Output the [X, Y] coordinate of the center of the cell containing the given text.  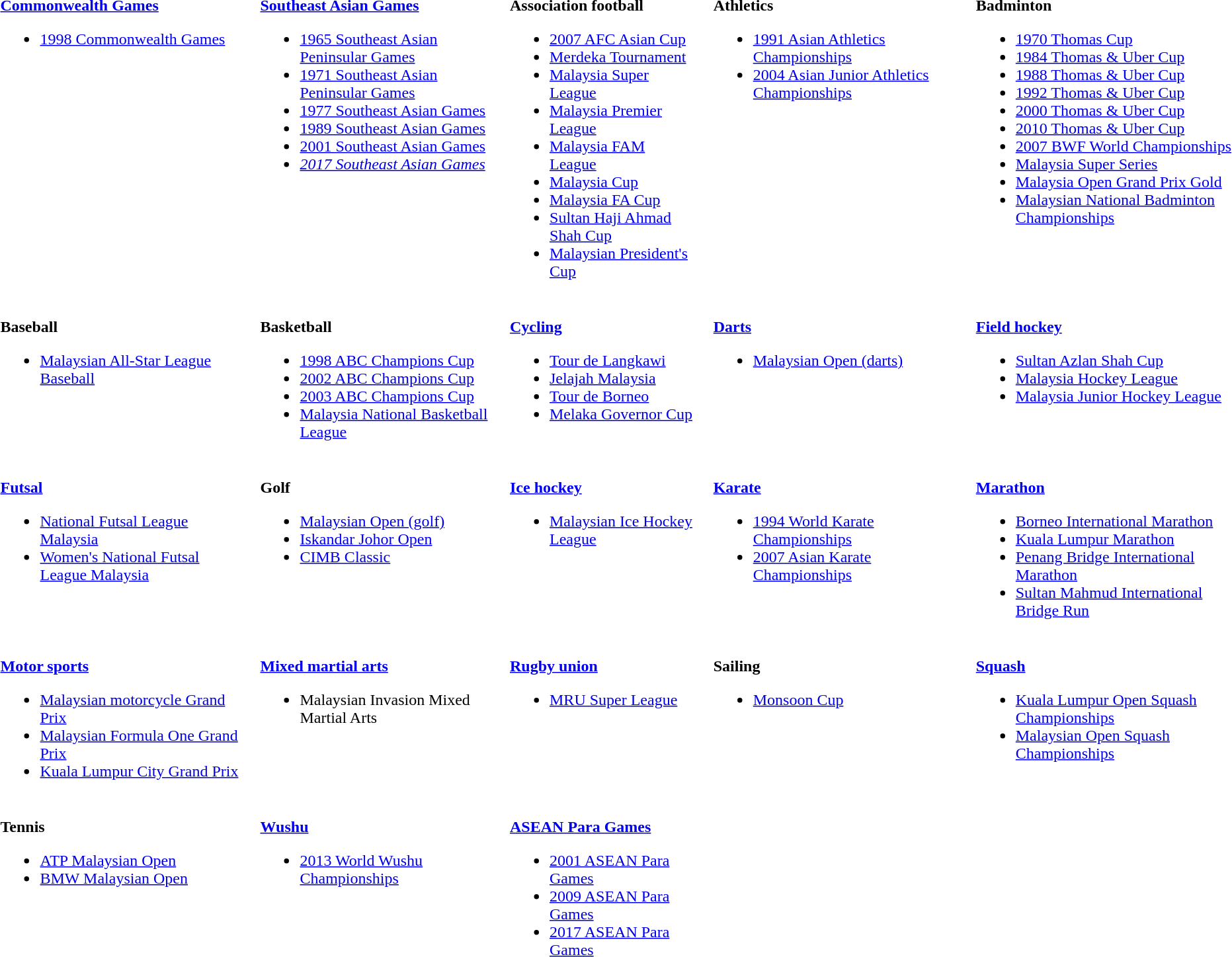
Karate1994 World Karate Championships2007 Asian Karate Championships [842, 548]
DartsMalaysian Open (darts) [842, 378]
Rugby unionMRU Super League [610, 718]
Ice hockeyMalaysian Ice Hockey League [610, 548]
Mixed martial artsMalaysian Invasion Mixed Martial Arts [384, 718]
Basketball1998 ABC Champions Cup2002 ABC Champions Cup2003 ABC Champions CupMalaysia National Basketball League [384, 378]
SailingMonsoon Cup [842, 718]
GolfMalaysian Open (golf)Iskandar Johor OpenCIMB Classic [384, 548]
CyclingTour de LangkawiJelajah MalaysiaTour de BorneoMelaka Governor Cup [610, 378]
